Extract the (x, y) coordinate from the center of the cell holding the provided text.  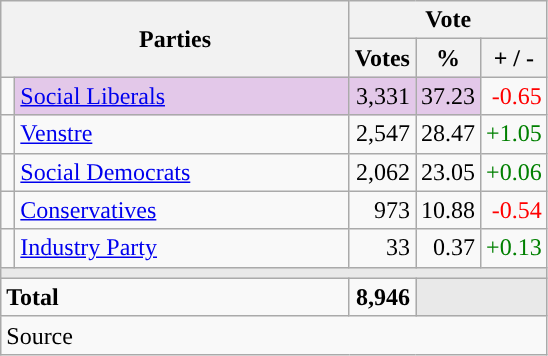
10.88 (448, 210)
Social Liberals (182, 96)
3,331 (382, 96)
+1.05 (514, 134)
2,062 (382, 172)
2,547 (382, 134)
Venstre (182, 134)
8,946 (382, 297)
Total (176, 297)
-0.54 (514, 210)
% (448, 58)
+0.06 (514, 172)
Social Democrats (182, 172)
973 (382, 210)
Votes (382, 58)
37.23 (448, 96)
Conservatives (182, 210)
Source (274, 335)
23.05 (448, 172)
Industry Party (182, 248)
-0.65 (514, 96)
Vote (448, 20)
+0.13 (514, 248)
+ / - (514, 58)
0.37 (448, 248)
Parties (176, 39)
28.47 (448, 134)
33 (382, 248)
